Detect which cell encompasses the target text, then output its [X, Y] center coordinate. 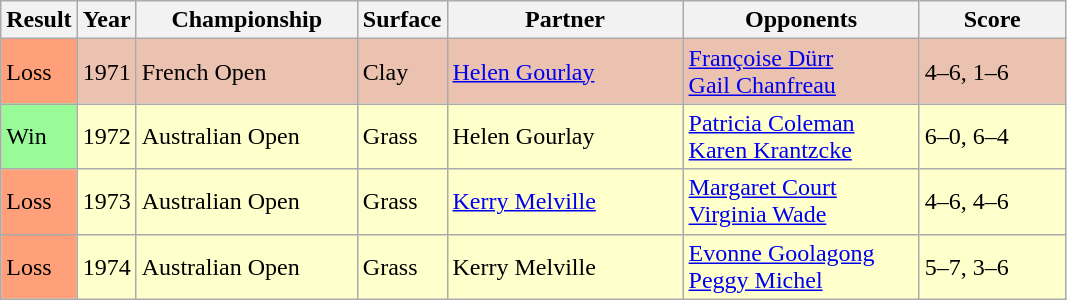
5–7, 3–6 [992, 266]
Patricia Coleman Karen Krantzcke [801, 136]
Clay [402, 72]
Opponents [801, 20]
6–0, 6–4 [992, 136]
Evonne Goolagong Peggy Michel [801, 266]
Win [39, 136]
Partner [565, 20]
Score [992, 20]
Françoise Dürr Gail Chanfreau [801, 72]
French Open [246, 72]
1972 [106, 136]
4–6, 4–6 [992, 202]
Year [106, 20]
1974 [106, 266]
Result [39, 20]
Championship [246, 20]
1971 [106, 72]
Margaret Court Virginia Wade [801, 202]
4–6, 1–6 [992, 72]
Surface [402, 20]
1973 [106, 202]
